From the cell containing the given text, extract its center point as (X, Y) coordinate. 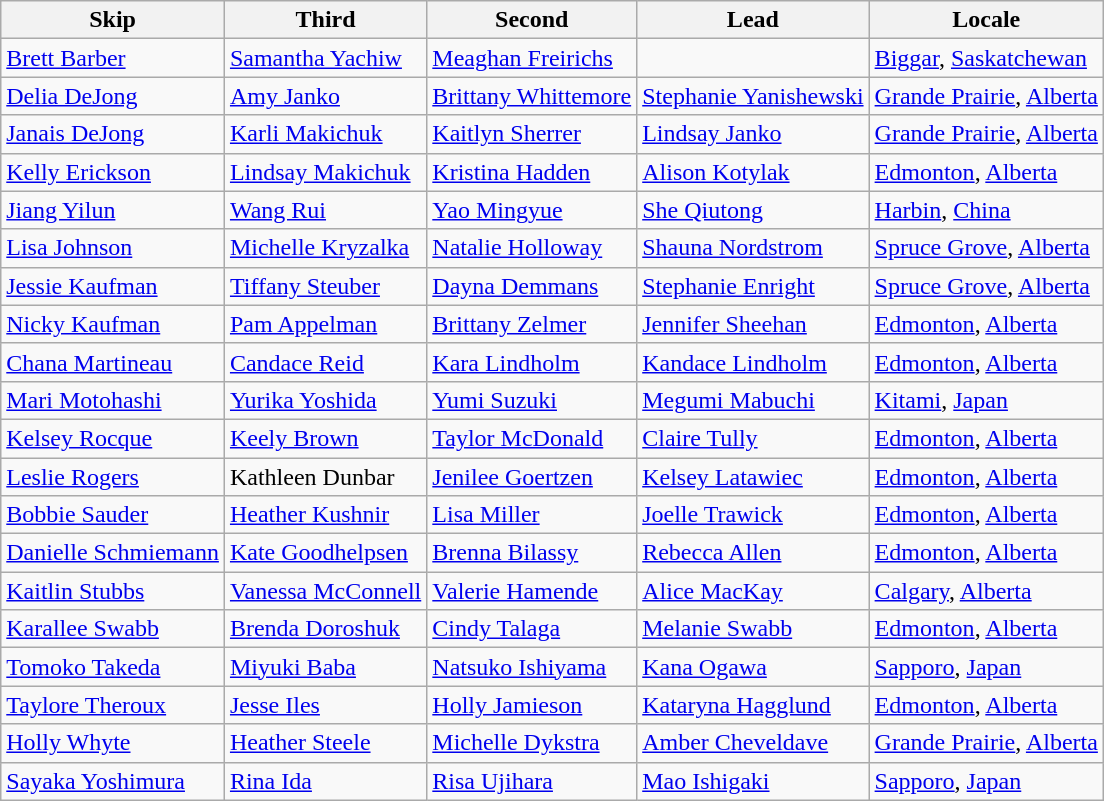
Nicky Kaufman (113, 324)
Stephanie Enright (753, 286)
Kelly Erickson (113, 172)
Third (325, 20)
Holly Jamieson (532, 705)
Skip (113, 20)
Kate Goodhelpsen (325, 553)
Natalie Holloway (532, 248)
Miyuki Baba (325, 667)
Tiffany Steuber (325, 286)
Danielle Schmiemann (113, 553)
Calgary, Alberta (986, 591)
Kelsey Latawiec (753, 477)
Risa Ujihara (532, 781)
Mari Motohashi (113, 400)
Melanie Swabb (753, 629)
Tomoko Takeda (113, 667)
Valerie Hamende (532, 591)
Locale (986, 20)
Samantha Yachiw (325, 58)
Candace Reid (325, 362)
Jenilee Goertzen (532, 477)
Leslie Rogers (113, 477)
Michelle Kryzalka (325, 248)
Bobbie Sauder (113, 515)
Chana Martineau (113, 362)
Brittany Whittemore (532, 96)
Brett Barber (113, 58)
Taylore Theroux (113, 705)
Cindy Talaga (532, 629)
Lindsay Makichuk (325, 172)
Lisa Johnson (113, 248)
Kaitlin Stubbs (113, 591)
Alison Kotylak (753, 172)
Brenda Doroshuk (325, 629)
Jiang Yilun (113, 210)
She Qiutong (753, 210)
Jennifer Sheehan (753, 324)
Kristina Hadden (532, 172)
Heather Steele (325, 743)
Second (532, 20)
Dayna Demmans (532, 286)
Jesse Iles (325, 705)
Sayaka Yoshimura (113, 781)
Joelle Trawick (753, 515)
Shauna Nordstrom (753, 248)
Yumi Suzuki (532, 400)
Kaitlyn Sherrer (532, 134)
Keely Brown (325, 438)
Amy Janko (325, 96)
Stephanie Yanishewski (753, 96)
Janais DeJong (113, 134)
Mao Ishigaki (753, 781)
Kandace Lindholm (753, 362)
Claire Tully (753, 438)
Heather Kushnir (325, 515)
Kara Lindholm (532, 362)
Pam Appelman (325, 324)
Brenna Bilassy (532, 553)
Biggar, Saskatchewan (986, 58)
Brittany Zelmer (532, 324)
Rebecca Allen (753, 553)
Megumi Mabuchi (753, 400)
Holly Whyte (113, 743)
Natsuko Ishiyama (532, 667)
Lisa Miller (532, 515)
Michelle Dykstra (532, 743)
Harbin, China (986, 210)
Kathleen Dunbar (325, 477)
Delia DeJong (113, 96)
Yao Mingyue (532, 210)
Kitami, Japan (986, 400)
Kana Ogawa (753, 667)
Lead (753, 20)
Meaghan Freirichs (532, 58)
Kataryna Hagglund (753, 705)
Yurika Yoshida (325, 400)
Wang Rui (325, 210)
Jessie Kaufman (113, 286)
Vanessa McConnell (325, 591)
Rina Ida (325, 781)
Lindsay Janko (753, 134)
Karli Makichuk (325, 134)
Karallee Swabb (113, 629)
Taylor McDonald (532, 438)
Alice MacKay (753, 591)
Amber Cheveldave (753, 743)
Kelsey Rocque (113, 438)
